Return [x, y] of the center of cell containing provided text 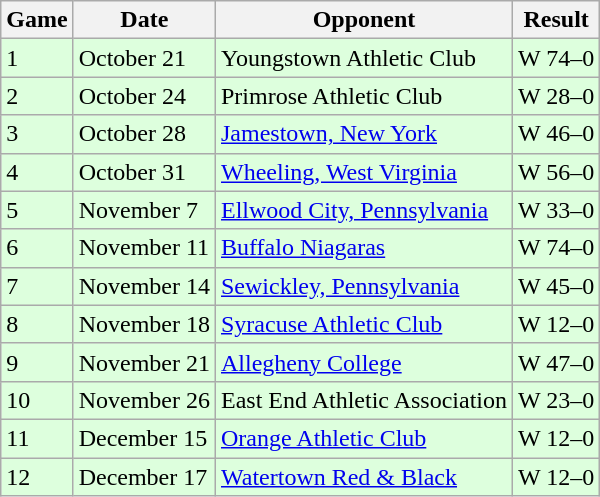
November 21 [144, 362]
6 [37, 248]
10 [37, 400]
3 [37, 134]
October 21 [144, 58]
Primrose Athletic Club [364, 96]
Syracuse Athletic Club [364, 324]
October 31 [144, 172]
December 15 [144, 438]
12 [37, 477]
November 26 [144, 400]
October 28 [144, 134]
November 7 [144, 210]
11 [37, 438]
Game [37, 20]
4 [37, 172]
2 [37, 96]
Allegheny College [364, 362]
W 33–0 [556, 210]
East End Athletic Association [364, 400]
November 11 [144, 248]
Ellwood City, Pennsylvania [364, 210]
1 [37, 58]
Wheeling, West Virginia [364, 172]
Buffalo Niagaras [364, 248]
8 [37, 324]
W 46–0 [556, 134]
W 45–0 [556, 286]
October 24 [144, 96]
W 47–0 [556, 362]
Watertown Red & Black [364, 477]
Date [144, 20]
Orange Athletic Club [364, 438]
November 18 [144, 324]
Sewickley, Pennsylvania [364, 286]
5 [37, 210]
7 [37, 286]
November 14 [144, 286]
9 [37, 362]
Youngstown Athletic Club [364, 58]
W 23–0 [556, 400]
W 28–0 [556, 96]
December 17 [144, 477]
Opponent [364, 20]
W 56–0 [556, 172]
Result [556, 20]
Jamestown, New York [364, 134]
